Identify which cell holds the provided text, then report its (x, y) central coordinate. 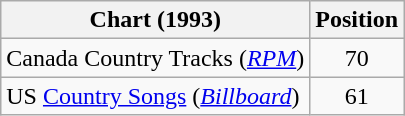
70 (357, 58)
61 (357, 96)
Canada Country Tracks (RPM) (156, 58)
Chart (1993) (156, 20)
Position (357, 20)
US Country Songs (Billboard) (156, 96)
